Capture the cell that displays the provided text and extract its (X, Y) central coordinate. 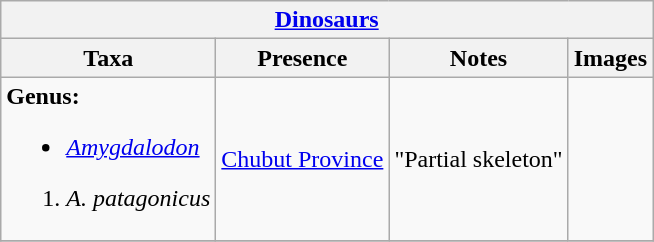
Images (610, 58)
"Partial skeleton" (478, 159)
Taxa (108, 58)
Genus:AmygdalodonA. patagonicus (108, 159)
Dinosaurs (327, 20)
Presence (302, 58)
Notes (478, 58)
Chubut Province (302, 159)
